Search for the cell housing the specified text and yield its [X, Y] center coordinate. 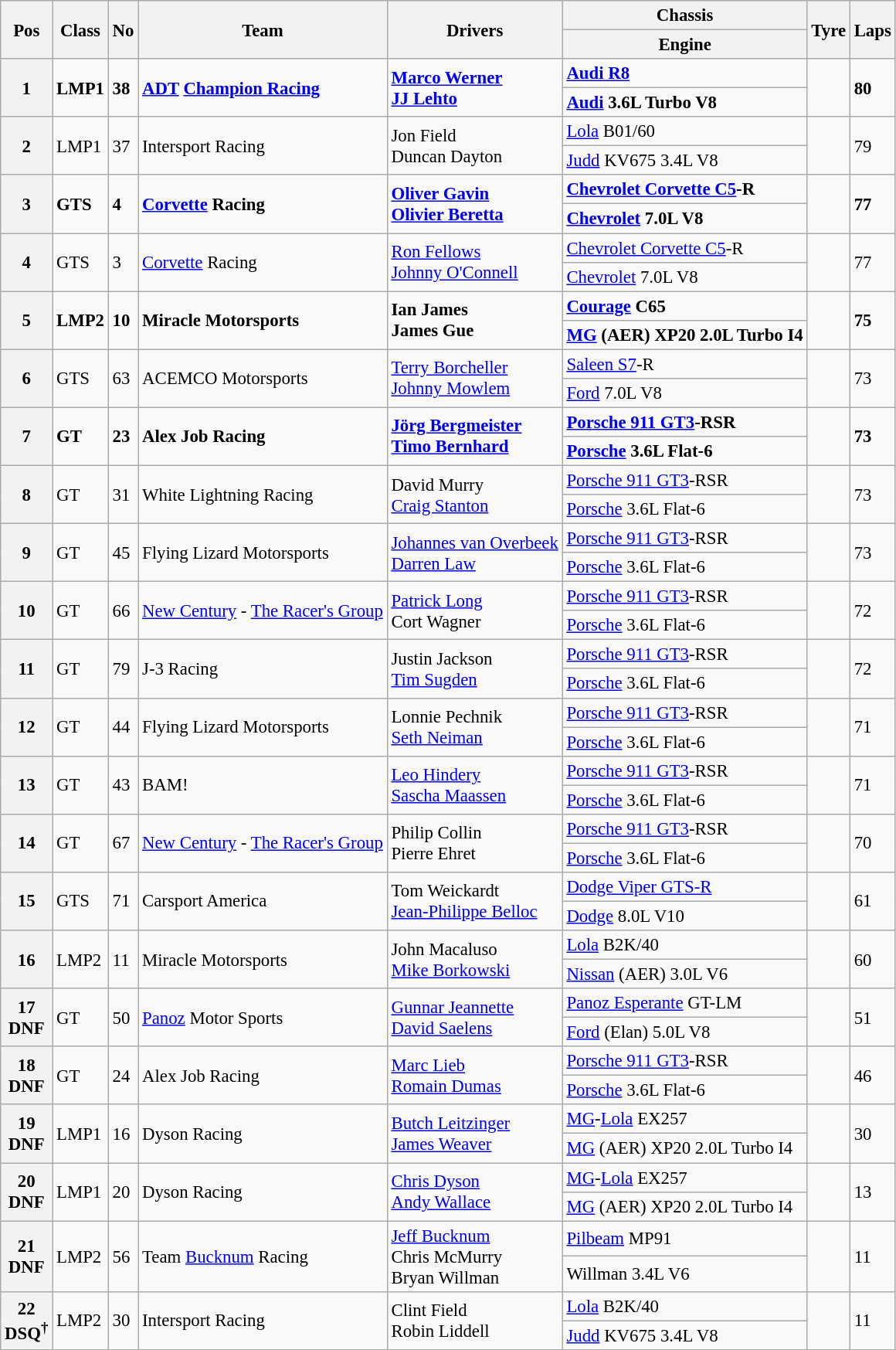
8 [26, 495]
Audi 3.6L Turbo V8 [684, 103]
43 [123, 785]
Team [263, 29]
ADT Champion Racing [263, 88]
Jörg Bergmeister Timo Bernhard [474, 436]
Chassis [684, 15]
70 [873, 844]
Jon Field Duncan Dayton [474, 145]
White Lightning Racing [263, 495]
Philip Collin Pierre Ehret [474, 844]
5 [26, 320]
Marc Lieb Romain Dumas [474, 1076]
Justin Jackson Tim Sugden [474, 669]
46 [873, 1076]
Panoz Esperante GT-LM [684, 1003]
21DNF [26, 1256]
44 [123, 726]
Audi R8 [684, 73]
Johannes van Overbeek Darren Law [474, 553]
Patrick Long Cort Wagner [474, 610]
Dodge Viper GTS-R [684, 887]
18DNF [26, 1076]
J-3 Racing [263, 669]
45 [123, 553]
2 [26, 145]
Class [80, 29]
Tom Weickardt Jean-Philippe Belloc [474, 901]
61 [873, 901]
ACEMCO Motorsports [263, 379]
22DSQ† [26, 1320]
67 [123, 844]
66 [123, 610]
Clint Field Robin Liddell [474, 1320]
75 [873, 320]
BAM! [263, 785]
Ian James James Gue [474, 320]
Saleen S7-R [684, 364]
Oliver Gavin Olivier Beretta [474, 204]
Laps [873, 29]
7 [26, 436]
John Macaluso Mike Borkowski [474, 960]
Panoz Motor Sports [263, 1017]
Team Bucknum Racing [263, 1256]
Pilbeam MP91 [684, 1239]
Drivers [474, 29]
20DNF [26, 1192]
Terry Borcheller Johnny Mowlem [474, 379]
Butch Leitzinger James Weaver [474, 1134]
Gunnar Jeannette David Saelens [474, 1017]
19DNF [26, 1134]
60 [873, 960]
1 [26, 88]
Ron Fellows Johnny O'Connell [474, 263]
56 [123, 1256]
Ford 7.0L V8 [684, 393]
80 [873, 88]
63 [123, 379]
17DNF [26, 1017]
50 [123, 1017]
Pos [26, 29]
Lonnie Pechnik Seth Neiman [474, 726]
6 [26, 379]
Lola B01/60 [684, 131]
Engine [684, 45]
15 [26, 901]
51 [873, 1017]
24 [123, 1076]
9 [26, 553]
Carsport America [263, 901]
Jeff Bucknum Chris McMurry Bryan Willman [474, 1256]
Dodge 8.0L V10 [684, 916]
No [123, 29]
20 [123, 1192]
Tyre [828, 29]
37 [123, 145]
Ford (Elan) 5.0L V8 [684, 1032]
Nissan (AER) 3.0L V6 [684, 974]
Chris Dyson Andy Wallace [474, 1192]
Leo Hindery Sascha Maassen [474, 785]
38 [123, 88]
12 [26, 726]
Courage C65 [684, 306]
23 [123, 436]
David Murry Craig Stanton [474, 495]
31 [123, 495]
Marco Werner JJ Lehto [474, 88]
14 [26, 844]
Willman 3.4L V6 [684, 1274]
